Return [x, y] of the center of cell containing provided text 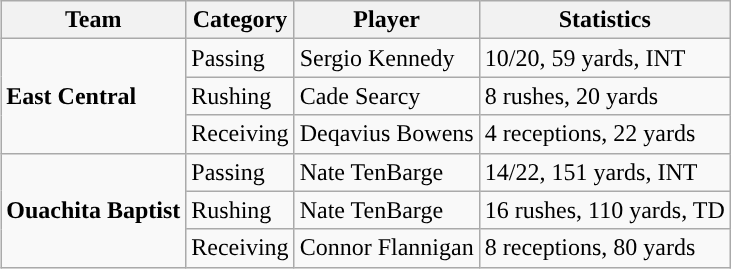
4 receptions, 22 yards [604, 134]
Ouachita Baptist [94, 210]
8 rushes, 20 yards [604, 96]
14/22, 151 yards, INT [604, 172]
8 receptions, 80 yards [604, 248]
10/20, 59 yards, INT [604, 58]
East Central [94, 96]
Sergio Kennedy [386, 58]
Statistics [604, 20]
Player [386, 20]
Deqavius Bowens [386, 134]
Cade Searcy [386, 96]
Connor Flannigan [386, 248]
Team [94, 20]
Category [240, 20]
16 rushes, 110 yards, TD [604, 210]
